From the cell containing the given text, extract its center point as [x, y] coordinate. 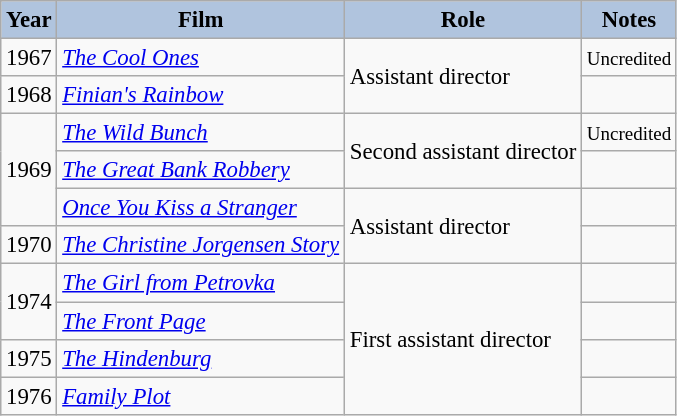
The Christine Jorgensen Story [201, 245]
Film [201, 20]
1967 [29, 58]
Notes [630, 20]
The Great Bank Robbery [201, 170]
1970 [29, 245]
1976 [29, 396]
The Hindenburg [201, 358]
1975 [29, 358]
Finian's Rainbow [201, 95]
1969 [29, 170]
1968 [29, 95]
The Wild Bunch [201, 133]
First assistant director [462, 339]
The Cool Ones [201, 58]
The Girl from Petrovka [201, 283]
Family Plot [201, 396]
Year [29, 20]
Role [462, 20]
The Front Page [201, 321]
Once You Kiss a Stranger [201, 208]
Second assistant director [462, 152]
1974 [29, 302]
